Search for the cell housing the specified text and yield its (x, y) center coordinate. 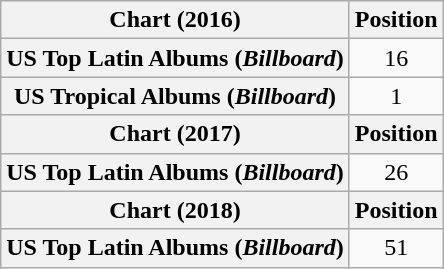
16 (396, 58)
51 (396, 248)
1 (396, 96)
Chart (2018) (176, 210)
Chart (2016) (176, 20)
Chart (2017) (176, 134)
26 (396, 172)
US Tropical Albums (Billboard) (176, 96)
